Find where the given text appears and provide that cell's center as (x, y) coordinate. 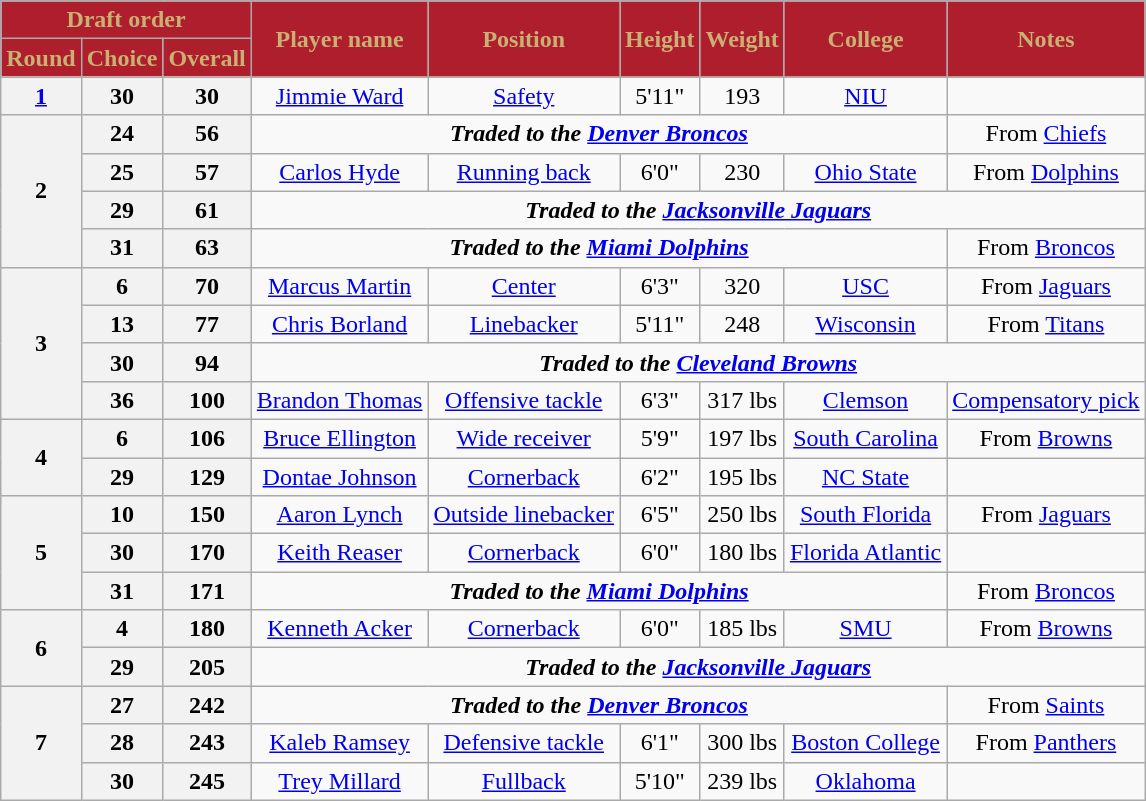
230 (742, 172)
63 (207, 248)
5'9" (660, 438)
Chris Borland (340, 324)
Jimmie Ward (340, 96)
Traded to the Cleveland Browns (698, 362)
Clemson (865, 400)
239 lbs (742, 781)
320 (742, 286)
From Chiefs (1046, 134)
5 (41, 553)
5'10" (660, 781)
South Florida (865, 515)
317 lbs (742, 400)
250 lbs (742, 515)
Player name (340, 39)
College (865, 39)
Draft order (126, 20)
Fullback (524, 781)
24 (122, 134)
7 (41, 743)
70 (207, 286)
SMU (865, 629)
25 (122, 172)
NIU (865, 96)
USC (865, 286)
Boston College (865, 743)
Marcus Martin (340, 286)
245 (207, 781)
Weight (742, 39)
Dontae Johnson (340, 477)
Kenneth Acker (340, 629)
Keith Reaser (340, 553)
170 (207, 553)
2 (41, 191)
106 (207, 438)
From Saints (1046, 705)
6'1" (660, 743)
Wisconsin (865, 324)
243 (207, 743)
36 (122, 400)
Compensatory pick (1046, 400)
57 (207, 172)
94 (207, 362)
248 (742, 324)
1 (41, 96)
Ohio State (865, 172)
Center (524, 286)
South Carolina (865, 438)
185 lbs (742, 629)
Choice (122, 58)
Florida Atlantic (865, 553)
Trey Millard (340, 781)
Safety (524, 96)
Kaleb Ramsey (340, 743)
6'2" (660, 477)
171 (207, 591)
77 (207, 324)
Notes (1046, 39)
61 (207, 210)
195 lbs (742, 477)
180 (207, 629)
28 (122, 743)
242 (207, 705)
Defensive tackle (524, 743)
3 (41, 343)
100 (207, 400)
From Titans (1046, 324)
Running back (524, 172)
6'5" (660, 515)
Brandon Thomas (340, 400)
Bruce Ellington (340, 438)
Carlos Hyde (340, 172)
From Panthers (1046, 743)
Overall (207, 58)
197 lbs (742, 438)
13 (122, 324)
Aaron Lynch (340, 515)
205 (207, 667)
10 (122, 515)
Outside linebacker (524, 515)
193 (742, 96)
27 (122, 705)
300 lbs (742, 743)
Offensive tackle (524, 400)
150 (207, 515)
Linebacker (524, 324)
From Dolphins (1046, 172)
NC State (865, 477)
180 lbs (742, 553)
56 (207, 134)
Position (524, 39)
Round (41, 58)
129 (207, 477)
Oklahoma (865, 781)
Height (660, 39)
Wide receiver (524, 438)
